Output the (X, Y) coordinate of the center of the cell containing the given text.  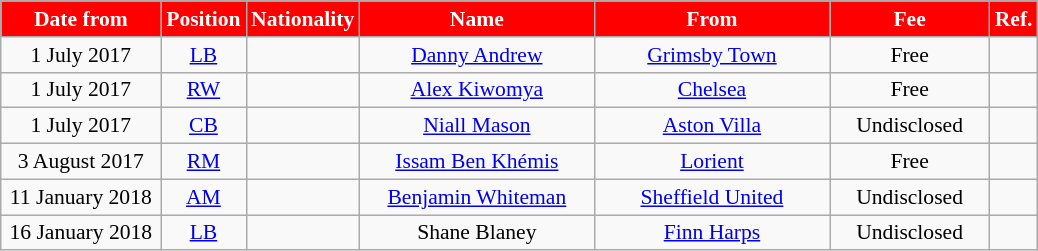
RW (204, 90)
From (712, 19)
Name (476, 19)
Niall Mason (476, 126)
Finn Harps (712, 233)
Chelsea (712, 90)
Nationality (302, 19)
Fee (910, 19)
Date from (81, 19)
RM (204, 162)
AM (204, 197)
Sheffield United (712, 197)
Aston Villa (712, 126)
Position (204, 19)
11 January 2018 (81, 197)
16 January 2018 (81, 233)
Shane Blaney (476, 233)
Grimsby Town (712, 55)
Ref. (1014, 19)
Danny Andrew (476, 55)
Benjamin Whiteman (476, 197)
Issam Ben Khémis (476, 162)
Alex Kiwomya (476, 90)
CB (204, 126)
3 August 2017 (81, 162)
Lorient (712, 162)
